From the cell containing the given text, extract its center point as [x, y] coordinate. 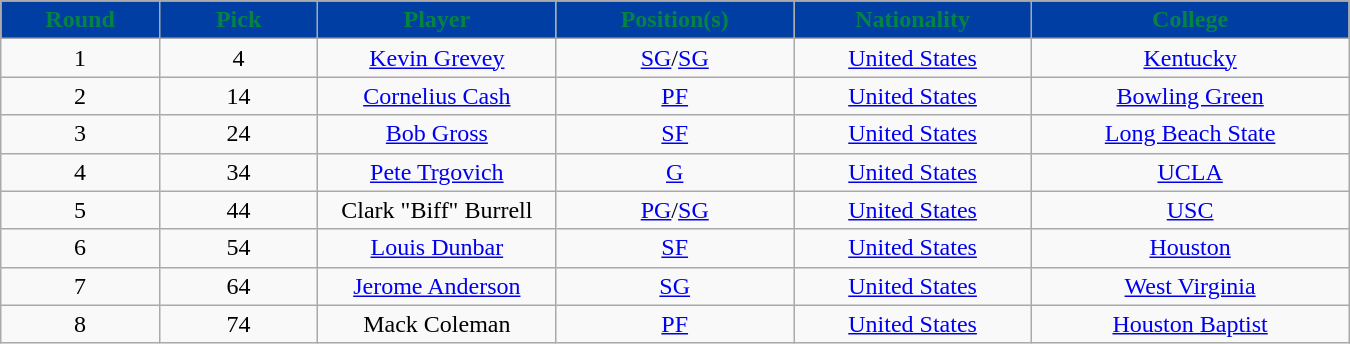
54 [238, 248]
Bob Gross [437, 134]
74 [238, 324]
Pick [238, 20]
Round [80, 20]
3 [80, 134]
SG/SG [675, 58]
G [675, 172]
8 [80, 324]
SG [675, 286]
Position(s) [675, 20]
34 [238, 172]
Nationality [913, 20]
Houston Baptist [1190, 324]
College [1190, 20]
Bowling Green [1190, 96]
14 [238, 96]
Clark "Biff" Burrell [437, 210]
Kentucky [1190, 58]
Pete Trgovich [437, 172]
UCLA [1190, 172]
USC [1190, 210]
6 [80, 248]
Long Beach State [1190, 134]
Houston [1190, 248]
64 [238, 286]
44 [238, 210]
Jerome Anderson [437, 286]
Player [437, 20]
24 [238, 134]
5 [80, 210]
1 [80, 58]
West Virginia [1190, 286]
Kevin Grevey [437, 58]
Louis Dunbar [437, 248]
Cornelius Cash [437, 96]
7 [80, 286]
PG/SG [675, 210]
Mack Coleman [437, 324]
2 [80, 96]
